Output the [X, Y] coordinate of the center of the cell containing the given text.  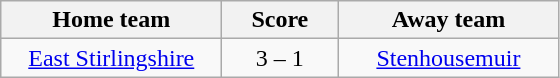
Stenhousemuir [448, 58]
Away team [448, 20]
3 – 1 [280, 58]
Score [280, 20]
Home team [112, 20]
East Stirlingshire [112, 58]
